Capture the cell that displays the provided text and extract its [x, y] central coordinate. 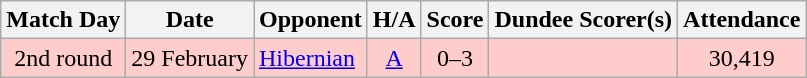
2nd round [64, 58]
Score [455, 20]
Hibernian [311, 58]
H/A [394, 20]
Date [190, 20]
Dundee Scorer(s) [584, 20]
29 February [190, 58]
A [394, 58]
30,419 [742, 58]
Attendance [742, 20]
Opponent [311, 20]
0–3 [455, 58]
Match Day [64, 20]
